Extract the (X, Y) coordinate from the center of the cell holding the provided text.  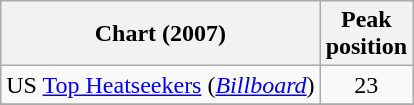
23 (366, 85)
Chart (2007) (160, 34)
US Top Heatseekers (Billboard) (160, 85)
Peakposition (366, 34)
